Locate the cell with the specified text and output its (X, Y) center coordinate. 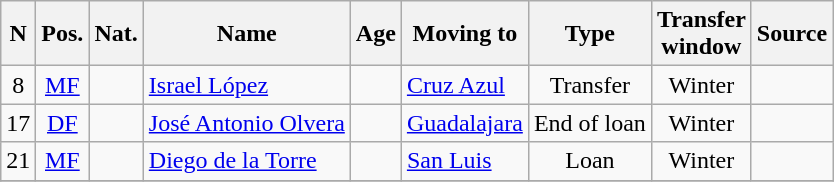
Name (246, 34)
Pos. (62, 34)
Israel López (246, 85)
21 (18, 161)
Cruz Azul (464, 85)
San Luis (464, 161)
Transfer (590, 85)
Nat. (116, 34)
17 (18, 123)
Transferwindow (701, 34)
José Antonio Olvera (246, 123)
Type (590, 34)
N (18, 34)
8 (18, 85)
Age (376, 34)
Diego de la Torre (246, 161)
End of loan (590, 123)
Guadalajara (464, 123)
DF (62, 123)
Moving to (464, 34)
Loan (590, 161)
Source (792, 34)
